For the text-containing cell, return its midpoint in (X, Y) coordinate format. 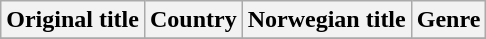
Original title (73, 20)
Norwegian title (326, 20)
Country (193, 20)
Genre (448, 20)
